For the text-containing cell, return its midpoint in [X, Y] coordinate format. 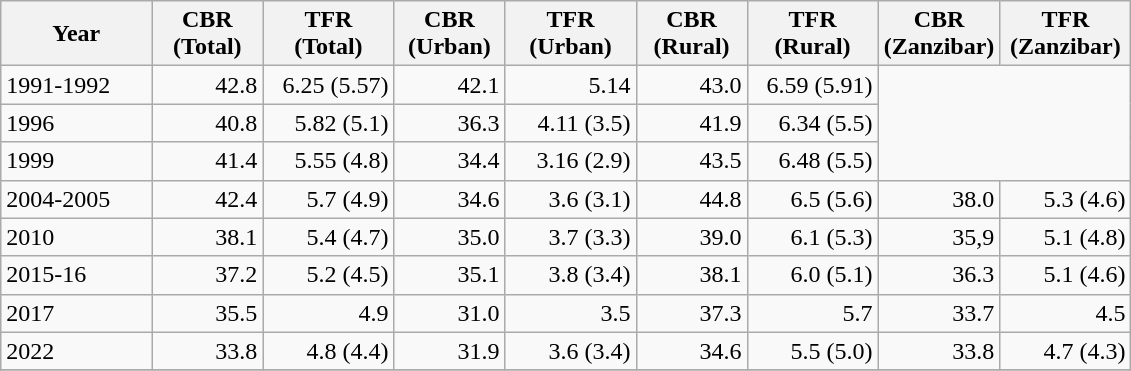
5.14 [570, 85]
1996 [76, 123]
31.9 [450, 351]
4.5 [1066, 313]
40.8 [208, 123]
CBR (Urban) [450, 34]
2004-2005 [76, 199]
5.7 [812, 313]
3.5 [570, 313]
CBR (Rural) [692, 34]
TFR (Zanzibar) [1066, 34]
6.25 (5.57) [328, 85]
42.8 [208, 85]
5.82 (5.1) [328, 123]
3.7 (3.3) [570, 237]
TFR (Urban) [570, 34]
39.0 [692, 237]
5.2 (4.5) [328, 275]
43.5 [692, 161]
Year [76, 34]
43.0 [692, 85]
4.9 [328, 313]
CBR (Zanzibar) [939, 34]
TFR (Total) [328, 34]
41.4 [208, 161]
6.5 (5.6) [812, 199]
6.0 (5.1) [812, 275]
5.55 (4.8) [328, 161]
3.8 (3.4) [570, 275]
34.4 [450, 161]
4.8 (4.4) [328, 351]
6.59 (5.91) [812, 85]
4.7 (4.3) [1066, 351]
1999 [76, 161]
42.1 [450, 85]
37.2 [208, 275]
3.16 (2.9) [570, 161]
6.34 (5.5) [812, 123]
6.48 (5.5) [812, 161]
5.5 (5.0) [812, 351]
37.3 [692, 313]
5.7 (4.9) [328, 199]
2015-16 [76, 275]
35.0 [450, 237]
3.6 (3.1) [570, 199]
5.1 (4.6) [1066, 275]
5.4 (4.7) [328, 237]
31.0 [450, 313]
33.7 [939, 313]
5.3 (4.6) [1066, 199]
2010 [76, 237]
2022 [76, 351]
6.1 (5.3) [812, 237]
42.4 [208, 199]
3.6 (3.4) [570, 351]
35,9 [939, 237]
44.8 [692, 199]
38.0 [939, 199]
2017 [76, 313]
CBR (Total) [208, 34]
4.11 (3.5) [570, 123]
41.9 [692, 123]
1991-1992 [76, 85]
35.5 [208, 313]
TFR (Rural) [812, 34]
35.1 [450, 275]
5.1 (4.8) [1066, 237]
